Return the [x, y] coordinate for the center point of the cell that contains the specified text.  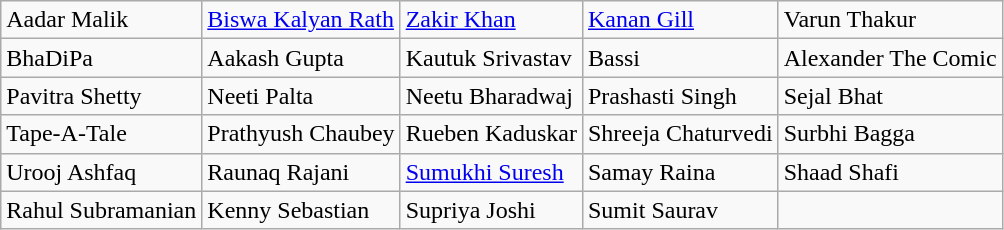
Rahul Subramanian [102, 210]
Kautuk Srivastav [491, 58]
Tape-A-Tale [102, 134]
Aakash Gupta [301, 58]
Sumit Saurav [680, 210]
Sumukhi Suresh [491, 172]
Prathyush Chaubey [301, 134]
Zakir Khan [491, 20]
Biswa Kalyan Rath [301, 20]
Sejal Bhat [890, 96]
Urooj Ashfaq [102, 172]
Bassi [680, 58]
Kenny Sebastian [301, 210]
Prashasti Singh [680, 96]
Aadar Malik [102, 20]
Alexander The Comic [890, 58]
Pavitra Shetty [102, 96]
Kanan Gill [680, 20]
Shaad Shafi [890, 172]
Samay Raina [680, 172]
Rueben Kaduskar [491, 134]
Varun Thakur [890, 20]
Surbhi Bagga [890, 134]
Shreeja Chaturvedi [680, 134]
BhaDiPa [102, 58]
Supriya Joshi [491, 210]
Neetu Bharadwaj [491, 96]
Neeti Palta [301, 96]
Raunaq Rajani [301, 172]
